Search for the cell housing the specified text and yield its (X, Y) center coordinate. 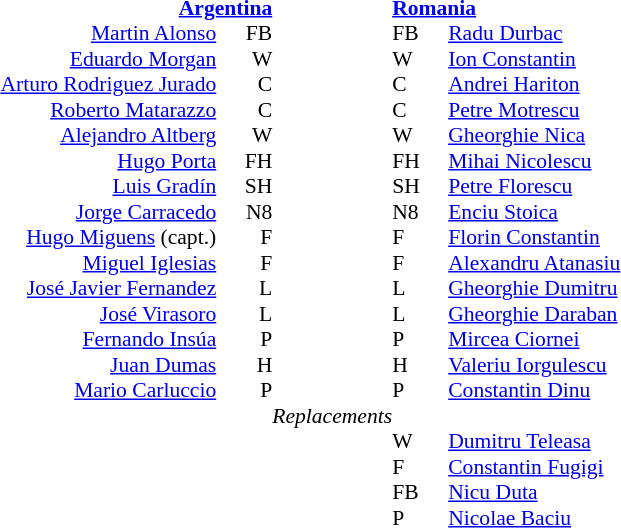
Replacements (332, 416)
